Capture the cell that displays the provided text and extract its [x, y] central coordinate. 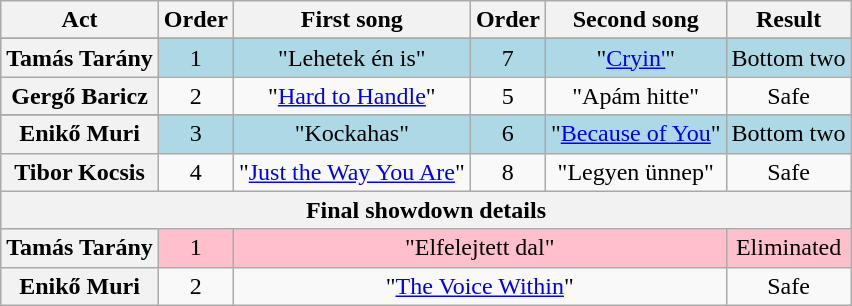
Gergő Baricz [80, 96]
Second song [636, 20]
"Just the Way You Are" [352, 172]
Result [788, 20]
Act [80, 20]
"Legyen ünnep" [636, 172]
4 [196, 172]
3 [196, 134]
"Lehetek én is" [352, 58]
"Kockahas" [352, 134]
6 [508, 134]
"Cryin'" [636, 58]
First song [352, 20]
Eliminated [788, 248]
"Hard to Handle" [352, 96]
Tibor Kocsis [80, 172]
7 [508, 58]
"Elfelejtett dal" [480, 248]
Final showdown details [426, 210]
8 [508, 172]
5 [508, 96]
"Apám hitte" [636, 96]
"The Voice Within" [480, 286]
"Because of You" [636, 134]
